For the text-containing cell, return its midpoint in (X, Y) coordinate format. 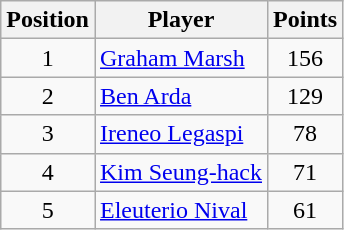
Eleuterio Nival (180, 210)
Points (306, 20)
Position (48, 20)
Player (180, 20)
Ireneo Legaspi (180, 134)
71 (306, 172)
4 (48, 172)
78 (306, 134)
Kim Seung-hack (180, 172)
129 (306, 96)
5 (48, 210)
61 (306, 210)
156 (306, 58)
2 (48, 96)
Ben Arda (180, 96)
1 (48, 58)
3 (48, 134)
Graham Marsh (180, 58)
